Capture the cell that displays the provided text and extract its [x, y] central coordinate. 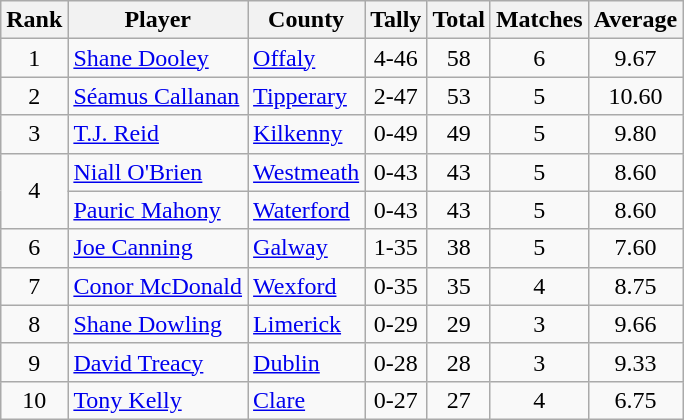
29 [459, 324]
0-35 [396, 286]
0-49 [396, 134]
9.33 [636, 362]
8 [34, 324]
Westmeath [306, 172]
0-29 [396, 324]
Wexford [306, 286]
9.67 [636, 58]
4-46 [396, 58]
2 [34, 96]
1 [34, 58]
49 [459, 134]
Galway [306, 248]
Waterford [306, 210]
9 [34, 362]
David Treacy [158, 362]
Tipperary [306, 96]
58 [459, 58]
Conor McDonald [158, 286]
53 [459, 96]
Niall O'Brien [158, 172]
8.75 [636, 286]
9.80 [636, 134]
Pauric Mahony [158, 210]
Average [636, 20]
Dublin [306, 362]
38 [459, 248]
Limerick [306, 324]
7 [34, 286]
Tally [396, 20]
10 [34, 400]
Séamus Callanan [158, 96]
Rank [34, 20]
Player [158, 20]
Matches [539, 20]
Tony Kelly [158, 400]
1-35 [396, 248]
35 [459, 286]
Shane Dooley [158, 58]
Kilkenny [306, 134]
Clare [306, 400]
Total [459, 20]
9.66 [636, 324]
2-47 [396, 96]
6.75 [636, 400]
7.60 [636, 248]
10.60 [636, 96]
Offaly [306, 58]
28 [459, 362]
Joe Canning [158, 248]
Shane Dowling [158, 324]
T.J. Reid [158, 134]
27 [459, 400]
County [306, 20]
0-28 [396, 362]
0-27 [396, 400]
